Determine the (X, Y) coordinate at the center of the cell enclosing the given text.  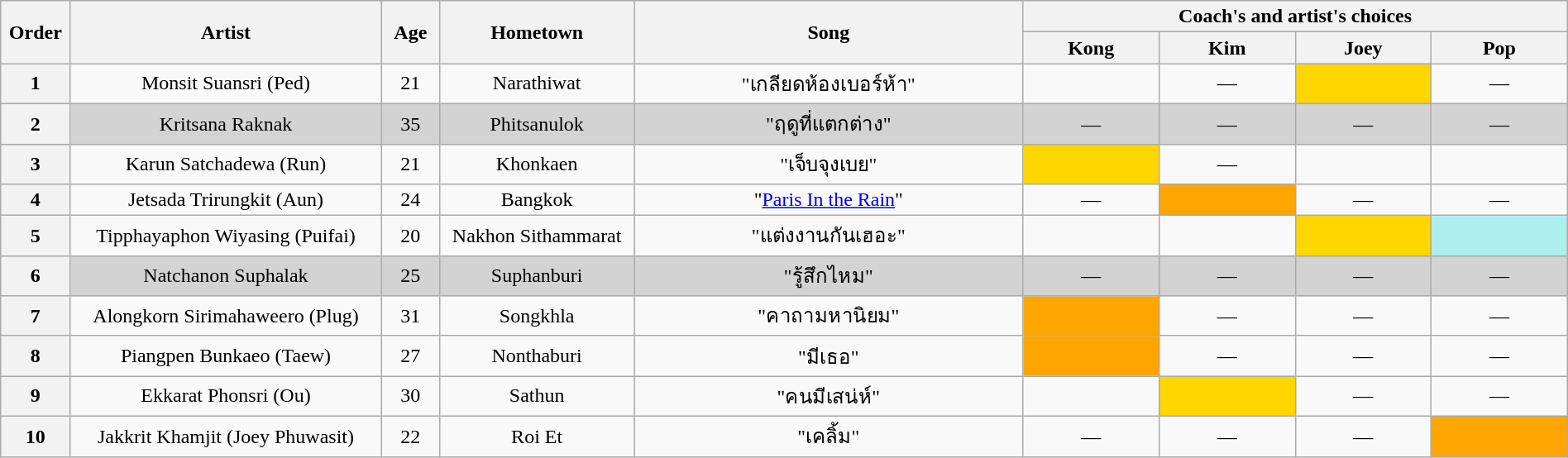
"เกลียดห้องเบอร์ห้า" (829, 84)
"เจ็บจุงเบย" (829, 164)
Nonthaburi (538, 355)
9 (36, 397)
Hometown (538, 32)
Tipphayaphon Wiyasing (Puifai) (226, 236)
20 (410, 236)
Song (829, 32)
Nakhon Sithammarat (538, 236)
Sathun (538, 397)
Phitsanulok (538, 124)
"มีเธอ" (829, 355)
7 (36, 316)
Natchanon Suphalak (226, 276)
Monsit Suansri (Ped) (226, 84)
31 (410, 316)
Khonkaen (538, 164)
Kritsana Raknak (226, 124)
Bangkok (538, 200)
8 (36, 355)
25 (410, 276)
Pop (1500, 48)
"ฤดูที่แตกต่าง" (829, 124)
10 (36, 437)
Songkhla (538, 316)
"แต่งงานกันเฮอะ" (829, 236)
Joey (1363, 48)
Age (410, 32)
"คนมีเสน่ห์" (829, 397)
4 (36, 200)
"Paris In the Rain" (829, 200)
Jetsada Trirungkit (Aun) (226, 200)
Artist (226, 32)
24 (410, 200)
30 (410, 397)
3 (36, 164)
6 (36, 276)
Kim (1227, 48)
Kong (1092, 48)
2 (36, 124)
Ekkarat Phonsri (Ou) (226, 397)
Order (36, 32)
35 (410, 124)
22 (410, 437)
Suphanburi (538, 276)
Roi Et (538, 437)
Alongkorn Sirimahaweero (Plug) (226, 316)
Jakkrit Khamjit (Joey Phuwasit) (226, 437)
"รู้สึกไหม" (829, 276)
"เคลิ้ม" (829, 437)
Karun Satchadewa (Run) (226, 164)
Narathiwat (538, 84)
5 (36, 236)
"คาถามหานิยม" (829, 316)
Piangpen Bunkaeo (Taew) (226, 355)
27 (410, 355)
Coach's and artist's choices (1295, 17)
1 (36, 84)
